Determine the [x, y] coordinate at the center of the cell enclosing the given text.  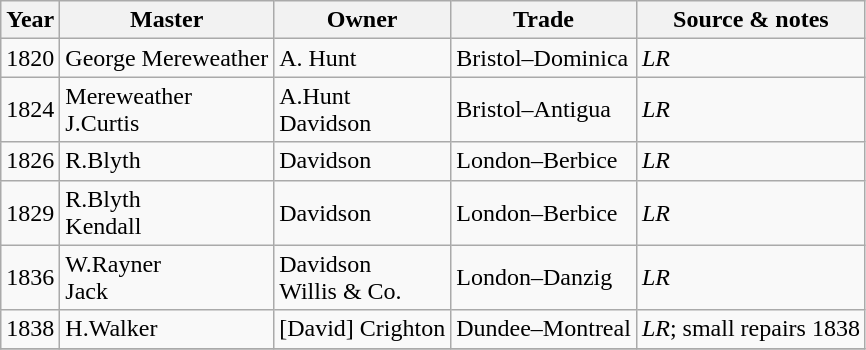
George Mereweather [167, 58]
1824 [30, 110]
LR; small repairs 1838 [750, 329]
1838 [30, 329]
1836 [30, 278]
Year [30, 20]
London–Danzig [544, 278]
A.HuntDavidson [362, 110]
Source & notes [750, 20]
Bristol–Dominica [544, 58]
Dundee–Montreal [544, 329]
R.Blyth [167, 161]
DavidsonWillis & Co. [362, 278]
Owner [362, 20]
MereweatherJ.Curtis [167, 110]
Master [167, 20]
1820 [30, 58]
A. Hunt [362, 58]
[David] Crighton [362, 329]
1826 [30, 161]
H.Walker [167, 329]
W.RaynerJack [167, 278]
R.BlythKendall [167, 212]
1829 [30, 212]
Trade [544, 20]
Bristol–Antigua [544, 110]
